Pinpoint the cell where the given text exists, returning its (x, y) midpoint coordinate. 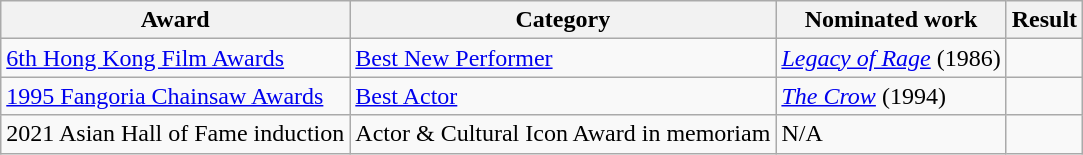
Best New Performer (563, 58)
Actor & Cultural Icon Award in memoriam (563, 134)
Best Actor (563, 96)
Category (563, 20)
6th Hong Kong Film Awards (176, 58)
N/A (891, 134)
Legacy of Rage (1986) (891, 58)
Result (1044, 20)
1995 Fangoria Chainsaw Awards (176, 96)
The Crow (1994) (891, 96)
2021 Asian Hall of Fame induction (176, 134)
Award (176, 20)
Nominated work (891, 20)
